Capture the cell that displays the provided text and extract its [x, y] central coordinate. 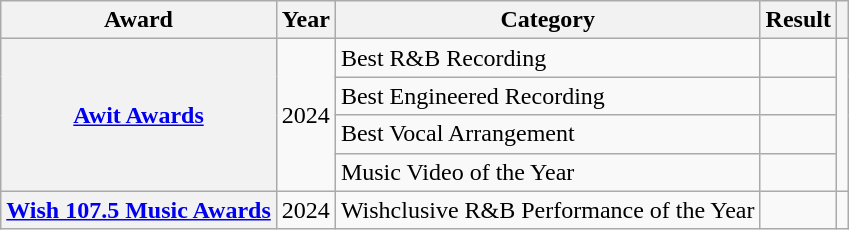
Category [548, 20]
Awit Awards [139, 115]
Music Video of the Year [548, 172]
Best Vocal Arrangement [548, 134]
Year [306, 20]
Best R&B Recording [548, 58]
Award [139, 20]
Wishclusive R&B Performance of the Year [548, 210]
Result [798, 20]
Best Engineered Recording [548, 96]
Wish 107.5 Music Awards [139, 210]
